Locate the cell with the specified text and output its [x, y] center coordinate. 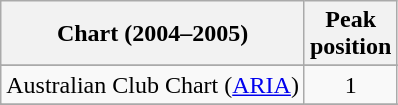
Chart (2004–2005) [153, 34]
Australian Club Chart (ARIA) [153, 85]
1 [350, 85]
Peakposition [350, 34]
